Pinpoint the cell where the given text exists, returning its [x, y] midpoint coordinate. 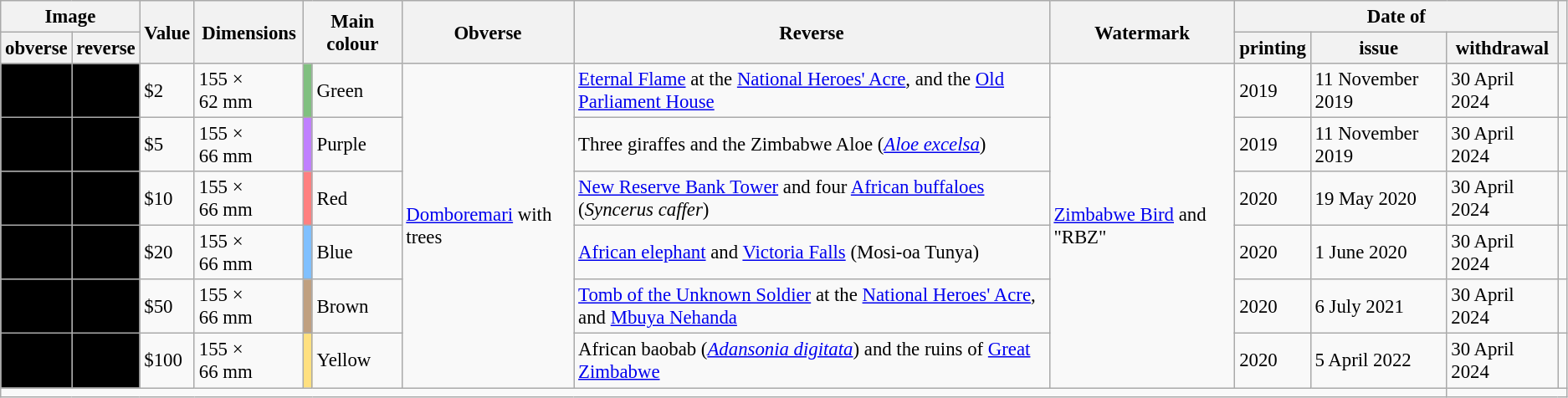
$2 [167, 90]
$100 [167, 361]
Zimbabwe Bird and "RBZ" [1142, 226]
155 × 62 mm [249, 90]
$20 [167, 253]
5 April 2022 [1379, 361]
Date of [1396, 17]
1 June 2020 [1379, 253]
African baobab (Adansonia digitata) and the ruins of Great Zimbabwe [812, 361]
Obverse [488, 32]
Brown [356, 306]
issue [1379, 48]
Domboremari with trees [488, 226]
Image [70, 17]
Main colour [353, 32]
6 July 2021 [1379, 306]
$10 [167, 199]
Eternal Flame at the National Heroes' Acre, and the Old Parliament House [812, 90]
19 May 2020 [1379, 199]
Red [356, 199]
Green [356, 90]
Dimensions [249, 32]
Purple [356, 145]
withdrawal [1503, 48]
obverse [37, 48]
Tomb of the Unknown Soldier at the National Heroes' Acre, and Mbuya Nehanda [812, 306]
Yellow [356, 361]
$5 [167, 145]
Blue [356, 253]
Reverse [812, 32]
Value [167, 32]
printing [1273, 48]
Watermark [1142, 32]
Three giraffes and the Zimbabwe Aloe (Aloe excelsa) [812, 145]
African elephant and Victoria Falls (Mosi-oa Tunya) [812, 253]
New Reserve Bank Tower and four African buffaloes (Syncerus caffer) [812, 199]
$50 [167, 306]
reverse [105, 48]
